Determine the (X, Y) coordinate at the center of the cell enclosing the given text.  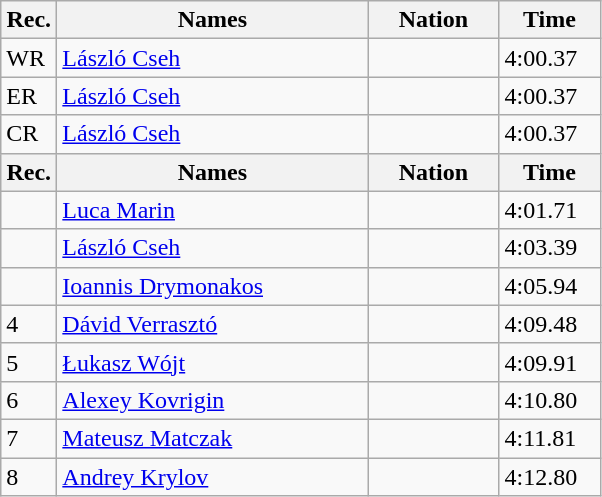
Ioannis Drymonakos (212, 286)
WR (29, 58)
Łukasz Wójt (212, 362)
Mateusz Matczak (212, 438)
5 (29, 362)
4:10.80 (550, 400)
4:11.81 (550, 438)
4 (29, 324)
Dávid Verrasztó (212, 324)
4:05.94 (550, 286)
8 (29, 477)
Alexey Kovrigin (212, 400)
4:01.71 (550, 210)
4:03.39 (550, 248)
4:12.80 (550, 477)
CR (29, 134)
6 (29, 400)
7 (29, 438)
4:09.48 (550, 324)
ER (29, 96)
Andrey Krylov (212, 477)
4:09.91 (550, 362)
Luca Marin (212, 210)
